Scan for the cell matching the given text and deliver its (X, Y) coordinate at center. 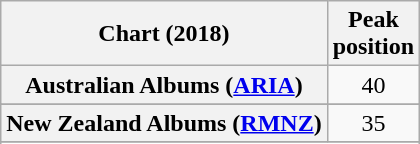
35 (373, 123)
Australian Albums (ARIA) (164, 85)
New Zealand Albums (RMNZ) (164, 123)
Chart (2018) (164, 34)
Peak position (373, 34)
40 (373, 85)
